Find where the given text appears and provide that cell's center as [X, Y] coordinate. 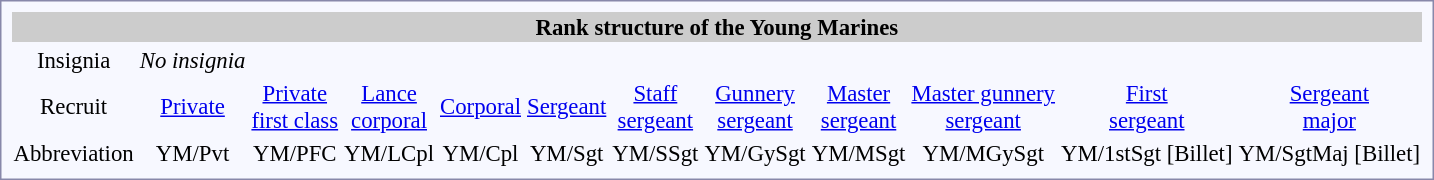
YM/SSgt [656, 153]
Abbreviation [74, 153]
Recruit [74, 106]
Insignia [74, 60]
YM/1stSgt [Billet] [1148, 153]
Firstsergeant [1148, 106]
Rank structure of the Young Marines [717, 27]
Master gunnerysergeant [984, 106]
YM/SgtMaj [Billet] [1330, 153]
No insignia [192, 60]
YM/LCpl [390, 153]
YM/MGySgt [984, 153]
YM/PFC [295, 153]
Corporal [480, 106]
Lancecorporal [390, 106]
YM/Pvt [192, 153]
YM/Sgt [566, 153]
Private [192, 106]
Privatefirst class [295, 106]
YM/GySgt [755, 153]
Sergeant [566, 106]
YM/MSgt [858, 153]
Staffsergeant [656, 106]
Gunnerysergeant [755, 106]
Mastersergeant [858, 106]
Sergeantmajor [1330, 106]
YM/Cpl [480, 153]
